Identify which cell holds the provided text, then report its (X, Y) central coordinate. 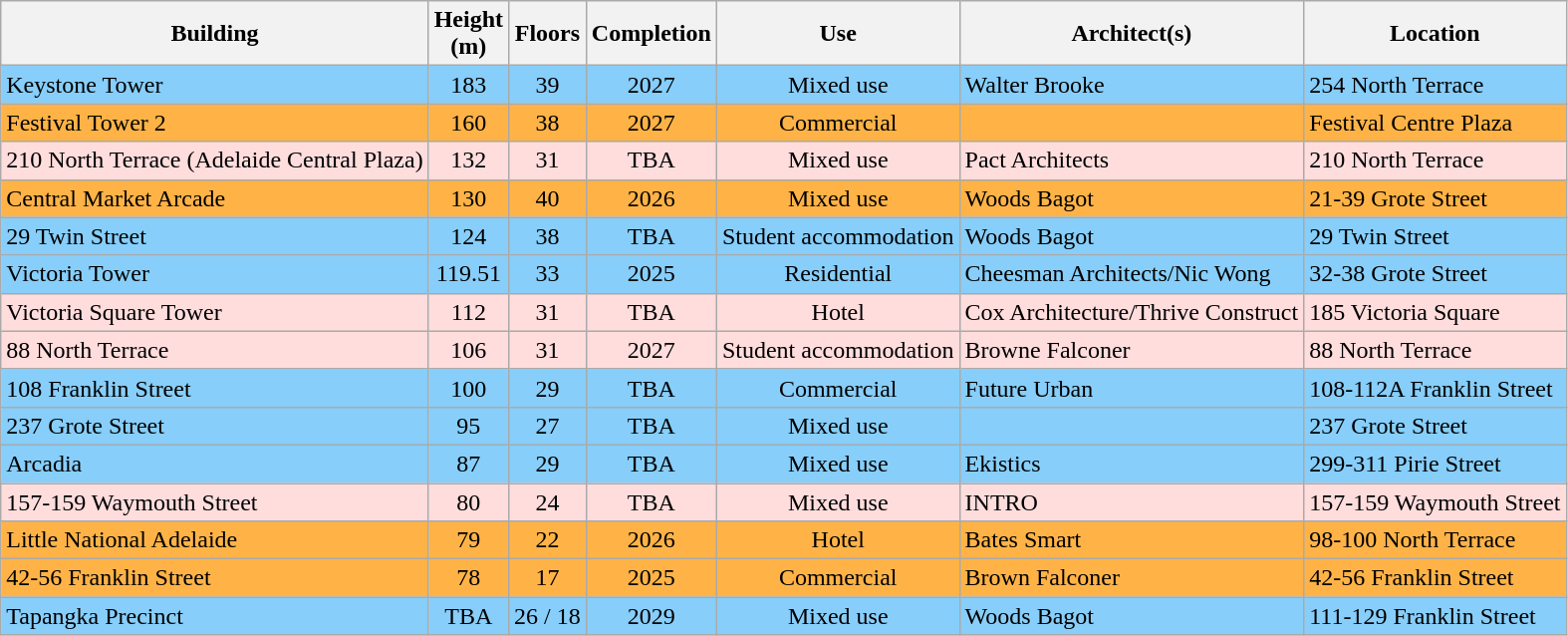
21-39 Grote Street (1435, 198)
26 / 18 (548, 616)
Browne Falconer (1132, 350)
Bates Smart (1132, 540)
Tapangka Precinct (215, 616)
Arcadia (215, 464)
124 (468, 236)
183 (468, 85)
Use (838, 34)
Floors (548, 34)
Height(m) (468, 34)
Victoria Tower (215, 274)
Completion (652, 34)
112 (468, 312)
78 (468, 578)
Pact Architects (1132, 160)
Future Urban (1132, 388)
INTRO (1132, 501)
100 (468, 388)
210 North Terrace (1435, 160)
17 (548, 578)
Little National Adelaide (215, 540)
119.51 (468, 274)
Cheesman Architects/Nic Wong (1132, 274)
79 (468, 540)
160 (468, 123)
27 (548, 426)
Keystone Tower (215, 85)
Building (215, 34)
130 (468, 198)
111-129 Franklin Street (1435, 616)
Central Market Arcade (215, 198)
95 (468, 426)
Residential (838, 274)
24 (548, 501)
Location (1435, 34)
Architect(s) (1132, 34)
299-311 Pirie Street (1435, 464)
132 (468, 160)
2029 (652, 616)
210 North Terrace (Adelaide Central Plaza) (215, 160)
Festival Tower 2 (215, 123)
87 (468, 464)
Festival Centre Plaza (1435, 123)
39 (548, 85)
80 (468, 501)
185 Victoria Square (1435, 312)
Victoria Square Tower (215, 312)
98-100 North Terrace (1435, 540)
Brown Falconer (1132, 578)
33 (548, 274)
Walter Brooke (1132, 85)
Ekistics (1132, 464)
22 (548, 540)
108-112A Franklin Street (1435, 388)
32-38 Grote Street (1435, 274)
108 Franklin Street (215, 388)
254 North Terrace (1435, 85)
106 (468, 350)
Cox Architecture/Thrive Construct (1132, 312)
40 (548, 198)
